Determine the [X, Y] coordinate at the center of the cell enclosing the given text.  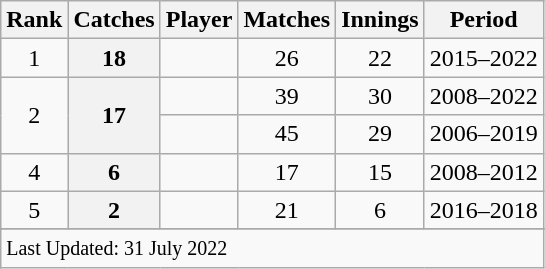
2016–2018 [484, 210]
1 [34, 58]
21 [287, 210]
22 [380, 58]
2008–2022 [484, 96]
29 [380, 134]
26 [287, 58]
Matches [287, 20]
15 [380, 172]
Innings [380, 20]
Last Updated: 31 July 2022 [272, 248]
5 [34, 210]
2008–2012 [484, 172]
2006–2019 [484, 134]
2015–2022 [484, 58]
39 [287, 96]
Period [484, 20]
Rank [34, 20]
Catches [114, 20]
18 [114, 58]
30 [380, 96]
Player [199, 20]
45 [287, 134]
4 [34, 172]
